Provide the (X, Y) coordinate of the cell's center where the given text is located.  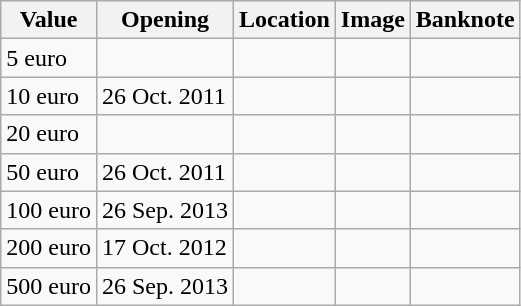
500 euro (49, 286)
Value (49, 20)
10 euro (49, 96)
Location (285, 20)
17 Oct. 2012 (164, 248)
Image (372, 20)
200 euro (49, 248)
50 euro (49, 172)
5 euro (49, 58)
100 euro (49, 210)
20 euro (49, 134)
Banknote (465, 20)
Opening (164, 20)
